Pinpoint the cell where the given text exists, returning its [x, y] midpoint coordinate. 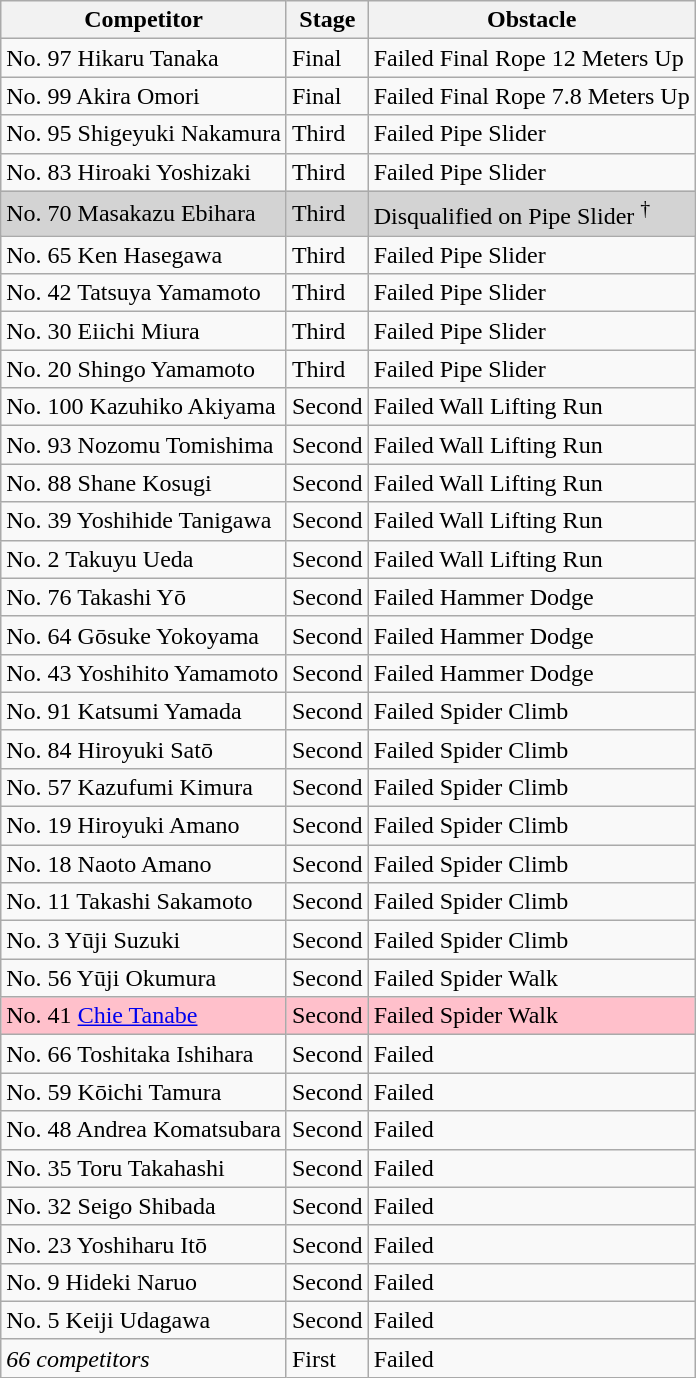
No. 48 Andrea Komatsubara [144, 1130]
66 competitors [144, 1358]
Obstacle [532, 20]
No. 11 Takashi Sakamoto [144, 902]
No. 18 Naoto Amano [144, 864]
Competitor [144, 20]
No. 84 Hiroyuki Satō [144, 749]
No. 41 Chie Tanabe [144, 1016]
No. 56 Yūji Okumura [144, 978]
No. 23 Yoshiharu Itō [144, 1244]
No. 99 Akira Omori [144, 96]
No. 32 Seigo Shibada [144, 1206]
Failed Final Rope 12 Meters Up [532, 58]
No. 88 Shane Kosugi [144, 483]
No. 9 Hideki Naruo [144, 1282]
No. 91 Katsumi Yamada [144, 711]
No. 2 Takuyu Ueda [144, 559]
Failed Final Rope 7.8 Meters Up [532, 96]
No. 5 Keiji Udagawa [144, 1320]
No. 20 Shingo Yamamoto [144, 369]
No. 42 Tatsuya Yamamoto [144, 293]
No. 66 Toshitaka Ishihara [144, 1054]
No. 43 Yoshihito Yamamoto [144, 673]
No. 70 Masakazu Ebihara [144, 214]
Disqualified on Pipe Slider † [532, 214]
Stage [327, 20]
No. 57 Kazufumi Kimura [144, 787]
No. 93 Nozomu Tomishima [144, 445]
No. 95 Shigeyuki Nakamura [144, 134]
No. 64 Gōsuke Yokoyama [144, 635]
No. 65 Ken Hasegawa [144, 255]
No. 97 Hikaru Tanaka [144, 58]
No. 35 Toru Takahashi [144, 1168]
No. 76 Takashi Yō [144, 597]
No. 30 Eiichi Miura [144, 331]
No. 39 Yoshihide Tanigawa [144, 521]
No. 19 Hiroyuki Amano [144, 826]
First [327, 1358]
No. 83 Hiroaki Yoshizaki [144, 172]
No. 59 Kōichi Tamura [144, 1092]
No. 3 Yūji Suzuki [144, 940]
No. 100 Kazuhiko Akiyama [144, 407]
